Locate the cell with the specified text and output its (X, Y) center coordinate. 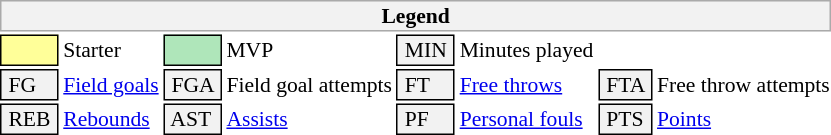
FT (426, 85)
FTA (626, 85)
Free throws (526, 85)
FG (30, 85)
Starter (111, 50)
Legend (416, 16)
Field goals (111, 85)
FGA (192, 85)
MVP (309, 50)
MIN (426, 50)
Field goal attempts (309, 85)
Minutes played (526, 50)
